Return the (X, Y) coordinate for the center point of the cell that contains the specified text.  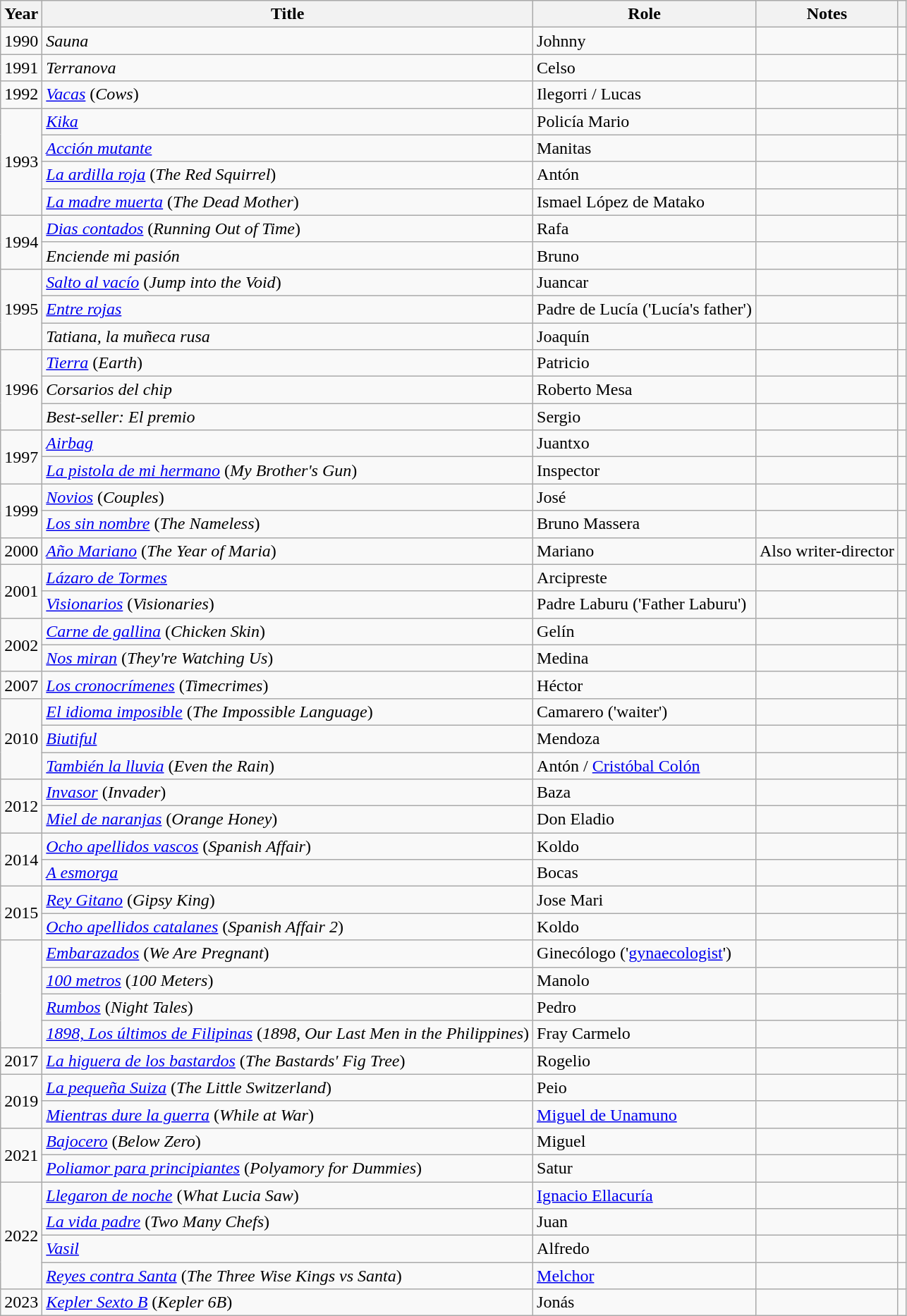
Antón (645, 175)
1990 (21, 41)
Entre rojas (288, 309)
Biutiful (288, 738)
La higuera de los bastardos (The Bastards' Fig Tree) (288, 1061)
2014 (21, 860)
Corsarios del chip (288, 390)
Vasil (288, 1249)
Lázaro de Tormes (288, 578)
Arcipreste (645, 578)
Miel de naranjas (Orange Honey) (288, 820)
100 metros (100 Meters) (288, 980)
Manolo (645, 980)
1994 (21, 242)
Kika (288, 121)
Visionarios (Visionaries) (288, 604)
Acción mutante (288, 148)
Tierra (Earth) (288, 363)
Satur (645, 1168)
Padre de Lucía ('Lucía's father') (645, 309)
Los sin nombre (The Nameless) (288, 524)
Roberto Mesa (645, 390)
Kepler Sexto B (Kepler 6B) (288, 1303)
Rey Gitano (Gipsy King) (288, 900)
Ocho apellidos vascos (Spanish Affair) (288, 846)
La pequeña Suiza (The Little Switzerland) (288, 1087)
Inspector (645, 470)
Alfredo (645, 1249)
Bruno (645, 255)
Embarazados (We Are Pregnant) (288, 954)
Sauna (288, 41)
Juancar (645, 282)
Best-seller: El premio (288, 417)
Baza (645, 793)
Role (645, 14)
2002 (21, 645)
Ilegorri / Lucas (645, 95)
Bajocero (Below Zero) (288, 1141)
Jose Mari (645, 900)
También la lluvia (Even the Rain) (288, 765)
Año Mariano (The Year of Maria) (288, 551)
Airbag (288, 444)
Joaquín (645, 336)
Notes (827, 14)
2015 (21, 913)
2012 (21, 806)
Los cronocrímenes (Timecrimes) (288, 685)
Reyes contra Santa (The Three Wise Kings vs Santa) (288, 1276)
Antón / Cristóbal Colón (645, 765)
Year (21, 14)
El idioma imposible (The Impossible Language) (288, 712)
Rogelio (645, 1061)
Don Eladio (645, 820)
1996 (21, 390)
Padre Laburu ('Father Laburu') (645, 604)
Melchor (645, 1276)
Juan (645, 1222)
Llegaron de noche (What Lucia Saw) (288, 1195)
Miguel de Unamuno (645, 1114)
Pedro (645, 1007)
1993 (21, 162)
La madre muerta (The Dead Mother) (288, 202)
2021 (21, 1154)
La ardilla roja (The Red Squirrel) (288, 175)
Fray Carmelo (645, 1034)
Celso (645, 68)
1898, Los últimos de Filipinas (1898, Our Last Men in the Philippines) (288, 1034)
Sergio (645, 417)
Vacas (Cows) (288, 95)
Poliamor para principiantes (Polyamory for Dummies) (288, 1168)
Mendoza (645, 738)
Mientras dure la guerra (While at War) (288, 1114)
2007 (21, 685)
Peio (645, 1087)
Salto al vacío (Jump into the Void) (288, 282)
1991 (21, 68)
Johnny (645, 41)
Patricio (645, 363)
Enciende mi pasión (288, 255)
La vida padre (Two Many Chefs) (288, 1222)
Héctor (645, 685)
Camarero ('waiter') (645, 712)
2022 (21, 1236)
Mariano (645, 551)
2010 (21, 738)
Novios (Couples) (288, 497)
Bocas (645, 873)
2023 (21, 1303)
Ginecólogo ('gynaecologist') (645, 954)
2019 (21, 1101)
Nos miran (They're Watching Us) (288, 658)
Also writer-director (827, 551)
Ignacio Ellacuría (645, 1195)
Rafa (645, 229)
José (645, 497)
Terranova (288, 68)
Jonás (645, 1303)
2000 (21, 551)
Ismael López de Matako (645, 202)
Carne de gallina (Chicken Skin) (288, 631)
Medina (645, 658)
La pistola de mi hermano (My Brother's Gun) (288, 470)
Invasor (Invader) (288, 793)
Manitas (645, 148)
1997 (21, 457)
1999 (21, 511)
2017 (21, 1061)
Dias contados (Running Out of Time) (288, 229)
1995 (21, 309)
Rumbos (Night Tales) (288, 1007)
Miguel (645, 1141)
Ocho apellidos catalanes (Spanish Affair 2) (288, 927)
Gelín (645, 631)
Juantxo (645, 444)
Bruno Massera (645, 524)
Tatiana, la muñeca rusa (288, 336)
1992 (21, 95)
Policía Mario (645, 121)
2001 (21, 591)
A esmorga (288, 873)
Title (288, 14)
